Provide the [X, Y] coordinate of the cell's center where the given text is located.  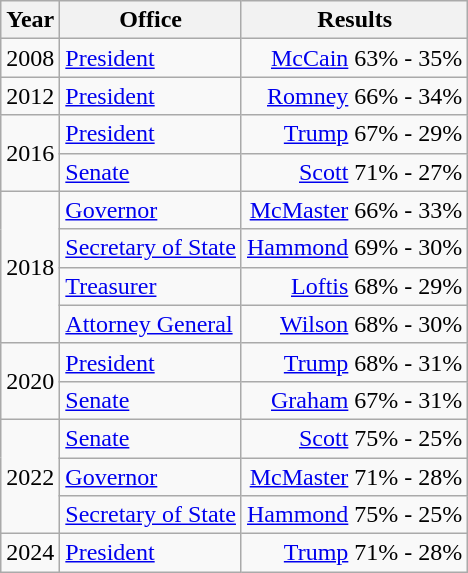
2020 [30, 381]
Office [151, 20]
Hammond 69% - 30% [354, 248]
Loftis 68% - 29% [354, 286]
Trump 67% - 29% [354, 134]
Results [354, 20]
Trump 68% - 31% [354, 362]
Trump 71% - 28% [354, 553]
Wilson 68% - 30% [354, 324]
McCain 63% - 35% [354, 58]
Romney 66% - 34% [354, 96]
Year [30, 20]
Attorney General [151, 324]
Scott 71% - 27% [354, 172]
2022 [30, 476]
2016 [30, 153]
2008 [30, 58]
Treasurer [151, 286]
Scott 75% - 25% [354, 438]
2018 [30, 267]
Graham 67% - 31% [354, 400]
Hammond 75% - 25% [354, 515]
2024 [30, 553]
2012 [30, 96]
McMaster 71% - 28% [354, 477]
McMaster 66% - 33% [354, 210]
